Capture the cell that displays the provided text and extract its (X, Y) central coordinate. 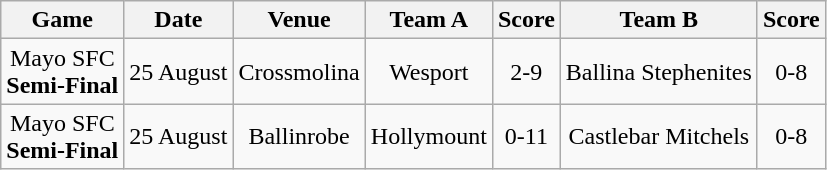
Ballinrobe (299, 136)
Team A (428, 20)
Crossmolina (299, 72)
Castlebar Mitchels (658, 136)
Game (62, 20)
Date (178, 20)
Team B (658, 20)
Venue (299, 20)
Hollymount (428, 136)
Ballina Stephenites (658, 72)
2-9 (526, 72)
0-11 (526, 136)
Wesport (428, 72)
